Scan for the cell matching the given text and deliver its (x, y) coordinate at center. 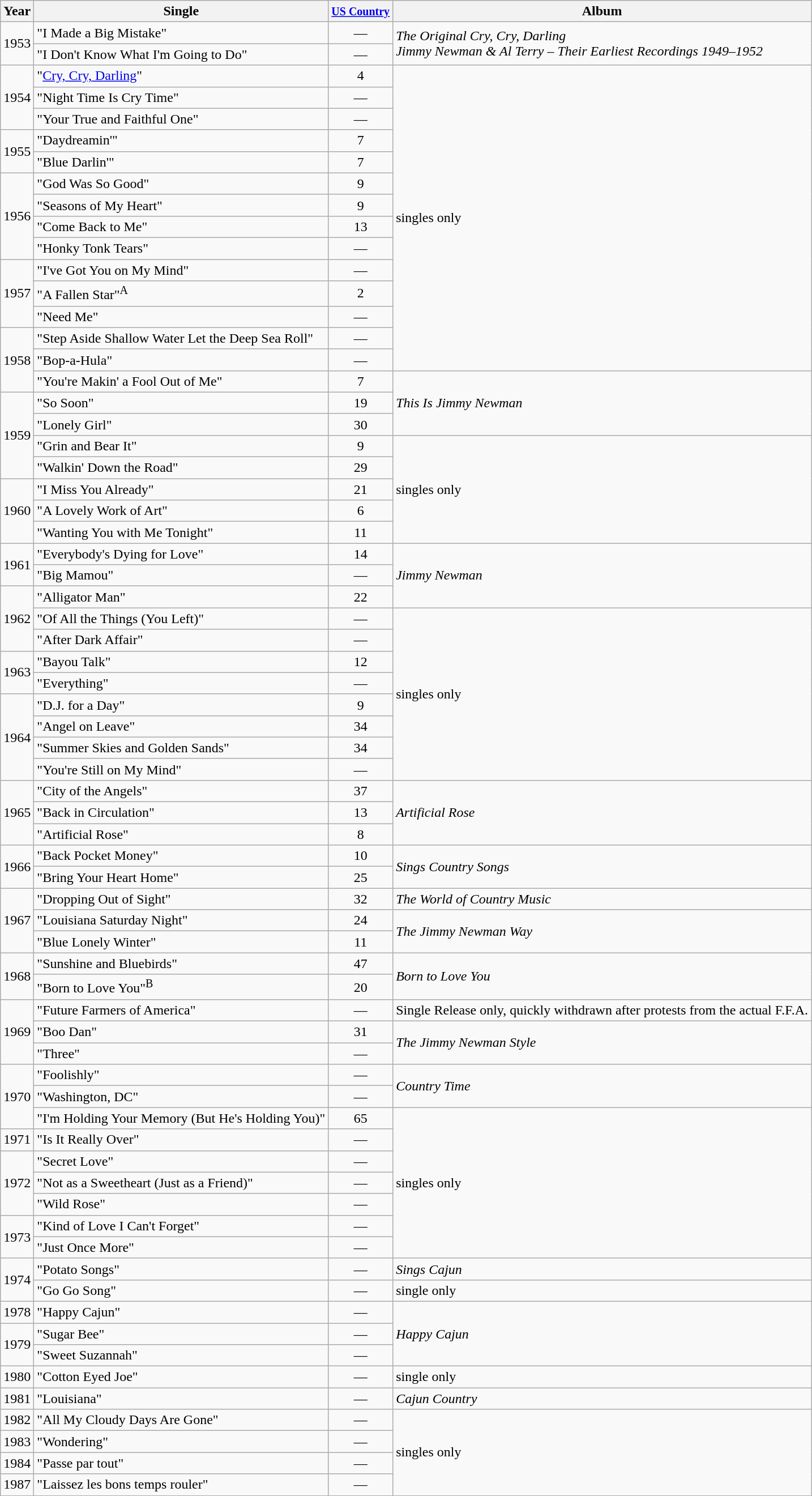
25 (361, 877)
"Honky Tonk Tears" (181, 248)
2 (361, 293)
"I Miss You Already" (181, 489)
"Louisiana" (181, 1399)
"Back in Circulation" (181, 813)
"Sunshine and Bluebirds" (181, 964)
20 (361, 987)
Country Time (602, 1086)
"I Don't Know What I'm Going to Do" (181, 54)
Album (602, 11)
"Born to Love You"B (181, 987)
1982 (17, 1420)
1980 (17, 1377)
"Grin and Bear It" (181, 446)
1983 (17, 1442)
"Of All the Things (You Left)" (181, 619)
"Alligator Man" (181, 597)
The Jimmy Newman Style (602, 1043)
1966 (17, 867)
1965 (17, 812)
1968 (17, 977)
"Laissez les bons temps rouler" (181, 1485)
21 (361, 489)
"City of the Angels" (181, 791)
"Need Me" (181, 317)
This Is Jimmy Newman (602, 403)
31 (361, 1032)
1967 (17, 920)
"Happy Cajun" (181, 1312)
The Original Cry, Cry, DarlingJimmy Newman & Al Terry – Their Earliest Recordings 1949–1952 (602, 44)
"Everything" (181, 683)
1957 (17, 293)
1954 (17, 97)
"Blue Darlin'" (181, 162)
30 (361, 424)
1978 (17, 1312)
24 (361, 920)
"After Dark Affair" (181, 640)
1958 (17, 360)
"Bayou Talk" (181, 662)
"You're Makin' a Fool Out of Me" (181, 381)
"Foolishly" (181, 1075)
"I'm Holding Your Memory (But He's Holding You)" (181, 1118)
1963 (17, 672)
29 (361, 468)
"Washington, DC" (181, 1097)
"Bop-a-Hula" (181, 360)
"Back Pocket Money" (181, 856)
"Future Farmers of America" (181, 1011)
"Louisiana Saturday Night" (181, 920)
"Lonely Girl" (181, 424)
"Step Aside Shallow Water Let the Deep Sea Roll" (181, 338)
"Cotton Eyed Joe" (181, 1377)
"Go Go Song" (181, 1290)
"Daydreamin'" (181, 140)
"Kind of Love I Can't Forget" (181, 1226)
14 (361, 554)
"Boo Dan" (181, 1032)
"Passe par tout" (181, 1463)
1981 (17, 1399)
10 (361, 856)
1953 (17, 44)
1959 (17, 435)
1979 (17, 1345)
Born to Love You (602, 977)
"You're Still on My Mind" (181, 769)
Sings Cajun (602, 1269)
"Is It Really Over" (181, 1140)
"Secret Love" (181, 1161)
1956 (17, 216)
4 (361, 76)
Single Release only, quickly withdrawn after protests from the actual F.F.A. (602, 1011)
Jimmy Newman (602, 576)
1964 (17, 737)
47 (361, 964)
1984 (17, 1463)
"Three" (181, 1054)
"Sweet Suzannah" (181, 1356)
"D.J. for a Day" (181, 705)
"Come Back to Me" (181, 227)
"Wondering" (181, 1442)
1962 (17, 619)
8 (361, 834)
Year (17, 11)
"Your True and Faithful One" (181, 119)
32 (361, 899)
"I Made a Big Mistake" (181, 33)
Cajun Country (602, 1399)
US Country (361, 11)
Happy Cajun (602, 1333)
"A Lovely Work of Art" (181, 511)
"Artificial Rose" (181, 834)
12 (361, 662)
"Summer Skies and Golden Sands" (181, 748)
1970 (17, 1097)
19 (361, 403)
"Not as a Sweetheart (Just as a Friend)" (181, 1183)
"Night Time Is Cry Time" (181, 97)
"God Was So Good" (181, 184)
"Dropping Out of Sight" (181, 899)
"A Fallen Star"A (181, 293)
"Angel on Leave" (181, 726)
1960 (17, 511)
"Big Mamou" (181, 576)
"All My Cloudy Days Are Gone" (181, 1420)
22 (361, 597)
The World of Country Music (602, 899)
1961 (17, 565)
37 (361, 791)
1974 (17, 1280)
"Blue Lonely Winter" (181, 942)
Single (181, 11)
"Seasons of My Heart" (181, 205)
1973 (17, 1237)
1955 (17, 151)
"Wanting You with Me Tonight" (181, 532)
Sings Country Songs (602, 867)
"I've Got You on My Mind" (181, 270)
"Cry, Cry, Darling" (181, 76)
"Wild Rose" (181, 1204)
6 (361, 511)
"So Soon" (181, 403)
The Jimmy Newman Way (602, 931)
65 (361, 1118)
"Walkin' Down the Road" (181, 468)
"Sugar Bee" (181, 1334)
Artificial Rose (602, 812)
"Bring Your Heart Home" (181, 877)
"Just Once More" (181, 1247)
1969 (17, 1032)
1987 (17, 1485)
"Everybody's Dying for Love" (181, 554)
1971 (17, 1140)
1972 (17, 1183)
"Potato Songs" (181, 1269)
